Search for the cell housing the specified text and yield its (x, y) center coordinate. 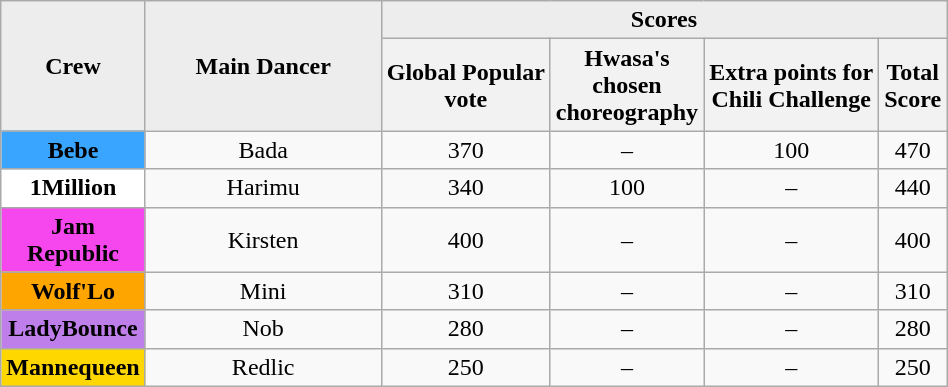
Wolf'Lo (73, 291)
Mannequeen (73, 367)
Extra points for Chili Challenge (792, 85)
370 (466, 150)
Total Score (913, 85)
Nob (263, 329)
440 (913, 188)
1Million (73, 188)
470 (913, 150)
Main Dancer (263, 66)
Redlic (263, 367)
Scores (664, 20)
Mini (263, 291)
Harimu (263, 188)
Kirsten (263, 240)
Bada (263, 150)
Crew (73, 66)
Jam Republic (73, 240)
LadyBounce (73, 329)
340 (466, 188)
Hwasa's chosenchoreography (626, 85)
Global Popular vote (466, 85)
Bebe (73, 150)
